Search for the cell housing the specified text and yield its (X, Y) center coordinate. 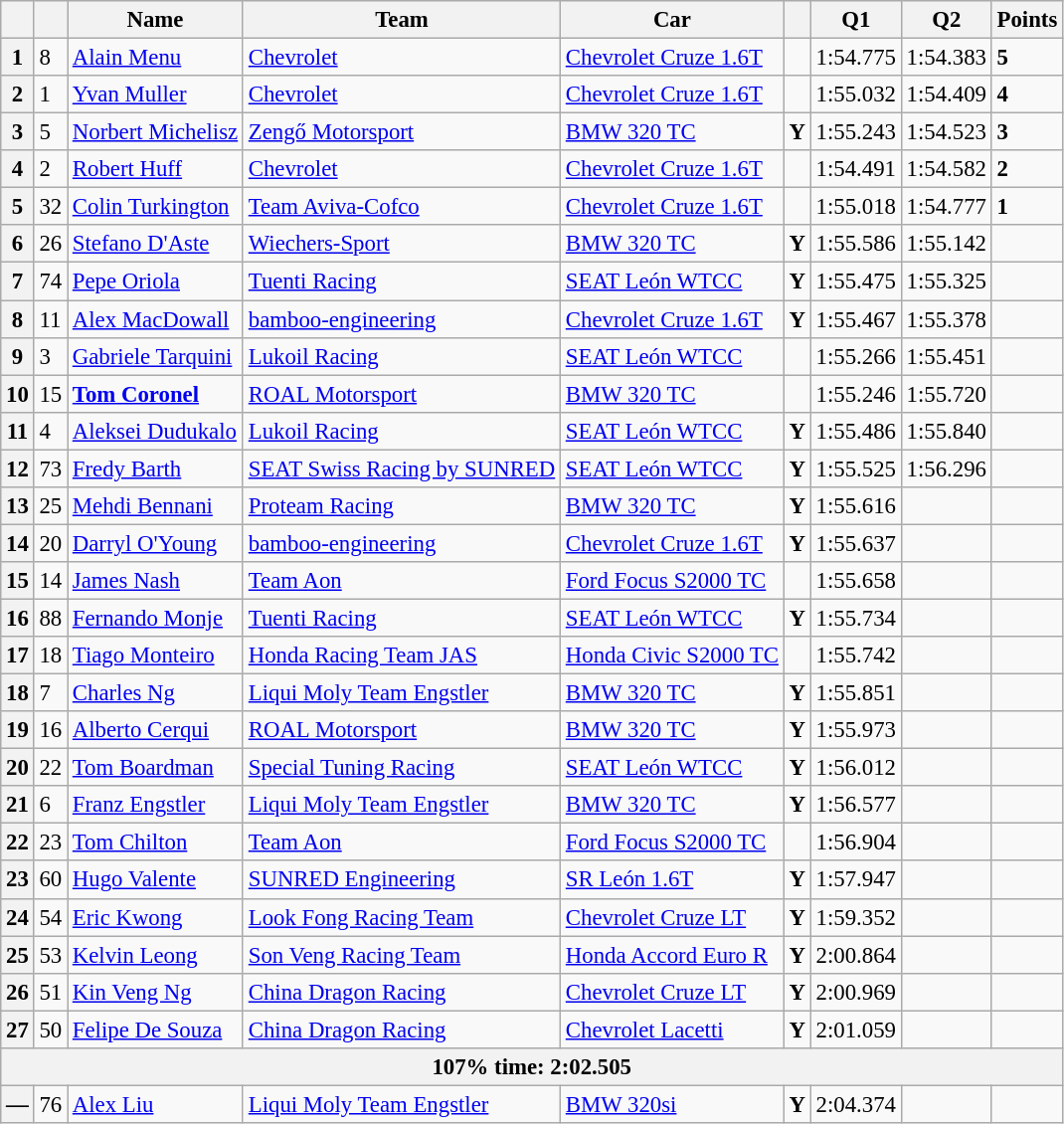
2:04.374 (855, 1104)
1:55.243 (855, 132)
Name (155, 20)
27 (18, 1030)
32 (50, 207)
1:55.734 (855, 618)
1:54.777 (947, 207)
24 (18, 917)
Kin Veng Ng (155, 992)
107% time: 2:02.505 (532, 1067)
Aleksei Dudukalo (155, 431)
Pepe Oriola (155, 281)
Team (402, 20)
1:55.475 (855, 281)
Felipe De Souza (155, 1030)
1:56.296 (947, 468)
Mehdi Bennani (155, 506)
Tom Chilton (155, 843)
1:55.325 (947, 281)
1:57.947 (855, 880)
Alex MacDowall (155, 319)
1:55.973 (855, 730)
74 (50, 281)
1:55.378 (947, 319)
Norbert Michelisz (155, 132)
1:55.586 (855, 244)
1:55.840 (947, 431)
88 (50, 618)
Chevrolet Lacetti (672, 1030)
1:55.486 (855, 431)
Charles Ng (155, 693)
1:55.451 (947, 356)
Look Fong Racing Team (402, 917)
12 (18, 468)
53 (50, 955)
Special Tuning Racing (402, 768)
Hugo Valente (155, 880)
21 (18, 805)
13 (18, 506)
76 (50, 1104)
2:01.059 (855, 1030)
1:55.616 (855, 506)
1:55.851 (855, 693)
Gabriele Tarquini (155, 356)
Zengő Motorsport (402, 132)
1:55.142 (947, 244)
Yvan Muller (155, 94)
Alain Menu (155, 58)
Car (672, 20)
Proteam Racing (402, 506)
SEAT Swiss Racing by SUNRED (402, 468)
1:54.409 (947, 94)
Team Aviva-Cofco (402, 207)
1:55.246 (855, 394)
Wiechers-Sport (402, 244)
— (18, 1104)
1:54.523 (947, 132)
60 (50, 880)
1:54.775 (855, 58)
Colin Turkington (155, 207)
1:55.637 (855, 543)
Stefano D'Aste (155, 244)
Q2 (947, 20)
Tiago Monteiro (155, 656)
Kelvin Leong (155, 955)
1:55.018 (855, 207)
SUNRED Engineering (402, 880)
Alex Liu (155, 1104)
Honda Accord Euro R (672, 955)
Q1 (855, 20)
1:55.032 (855, 94)
1:56.577 (855, 805)
1:55.266 (855, 356)
19 (18, 730)
Franz Engstler (155, 805)
Alberto Cerqui (155, 730)
1:54.582 (947, 169)
1:55.467 (855, 319)
1:54.491 (855, 169)
1:55.720 (947, 394)
Fredy Barth (155, 468)
Tom Boardman (155, 768)
Fernando Monje (155, 618)
Eric Kwong (155, 917)
Darryl O'Young (155, 543)
17 (18, 656)
9 (18, 356)
BMW 320si (672, 1104)
Points (1026, 20)
Son Veng Racing Team (402, 955)
50 (50, 1030)
Honda Civic S2000 TC (672, 656)
1:55.742 (855, 656)
2:00.969 (855, 992)
1:56.012 (855, 768)
10 (18, 394)
51 (50, 992)
73 (50, 468)
Robert Huff (155, 169)
1:54.383 (947, 58)
2:00.864 (855, 955)
1:55.658 (855, 581)
54 (50, 917)
James Nash (155, 581)
1:55.525 (855, 468)
1:59.352 (855, 917)
1:56.904 (855, 843)
SR León 1.6T (672, 880)
Tom Coronel (155, 394)
Honda Racing Team JAS (402, 656)
